Identify which cell holds the provided text, then report its (x, y) central coordinate. 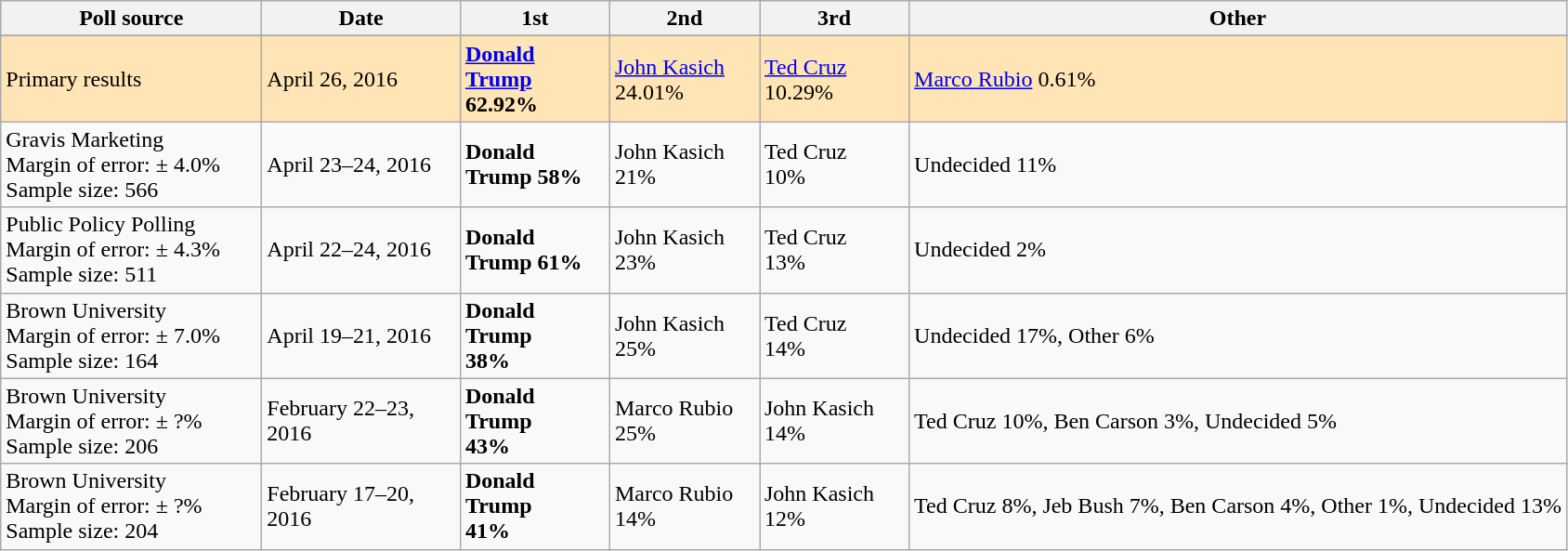
3rd (834, 19)
April 19–21, 2016 (361, 335)
April 22–24, 2016 (361, 250)
Donald Trump38% (535, 335)
Other (1238, 19)
1st (535, 19)
Public Policy PollingMargin of error: ± 4.3% Sample size: 511 (132, 250)
Marco Rubio 0.61% (1238, 79)
2nd (684, 19)
Donald Trump 61% (535, 250)
Undecided 2% (1238, 250)
Ted Cruz 8%, Jeb Bush 7%, Ben Carson 4%, Other 1%, Undecided 13% (1238, 506)
Donald Trump41% (535, 506)
Date (361, 19)
John Kasich14% (834, 421)
John Kasich21% (684, 164)
Donald Trump 58% (535, 164)
Gravis MarketingMargin of error: ± 4.0% Sample size: 566 (132, 164)
Donald Trump43% (535, 421)
Primary results (132, 79)
Brown UniversityMargin of error: ± ?% Sample size: 206 (132, 421)
Marco Rubio14% (684, 506)
Undecided 11% (1238, 164)
John Kasich12% (834, 506)
Donald Trump62.92% (535, 79)
Brown UniversityMargin of error: ± 7.0% Sample size: 164 (132, 335)
Ted Cruz13% (834, 250)
Undecided 17%, Other 6% (1238, 335)
John Kasich24.01% (684, 79)
April 26, 2016 (361, 79)
Brown UniversityMargin of error: ± ?% Sample size: 204 (132, 506)
February 17–20, 2016 (361, 506)
John Kasich25% (684, 335)
Marco Rubio25% (684, 421)
Ted Cruz10.29% (834, 79)
April 23–24, 2016 (361, 164)
Poll source (132, 19)
Ted Cruz 10%, Ben Carson 3%, Undecided 5% (1238, 421)
John Kasich23% (684, 250)
Ted Cruz14% (834, 335)
Ted Cruz10% (834, 164)
February 22–23, 2016 (361, 421)
